Return [X, Y] of the center of cell containing provided text 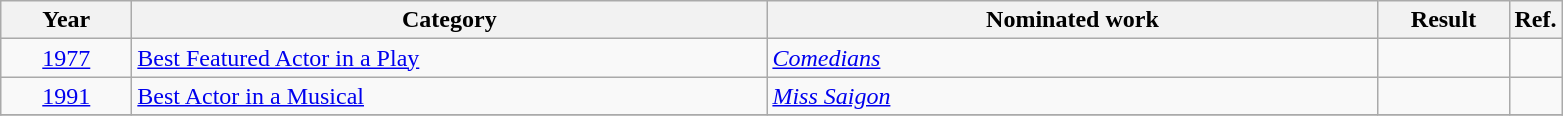
1977 [66, 58]
Category [450, 20]
Comedians [1072, 58]
Ref. [1536, 20]
Year [66, 20]
1991 [66, 96]
Miss Saigon [1072, 96]
Nominated work [1072, 20]
Best Actor in a Musical [450, 96]
Result [1444, 20]
Best Featured Actor in a Play [450, 58]
